Find where the given text appears and provide that cell's center as (x, y) coordinate. 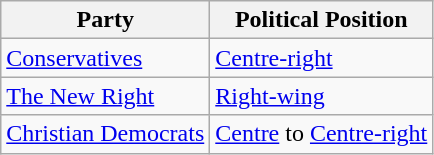
Right-wing (322, 96)
Christian Democrats (106, 134)
Party (106, 20)
Conservatives (106, 58)
Centre-right (322, 58)
Political Position (322, 20)
The New Right (106, 96)
Centre to Centre-right (322, 134)
